Determine the (X, Y) coordinate at the center of the cell enclosing the given text.  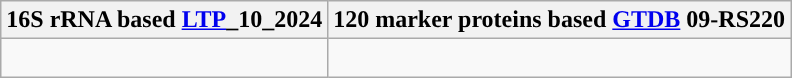
120 marker proteins based GTDB 09-RS220 (560, 20)
16S rRNA based LTP_10_2024 (164, 20)
